Return the [x, y] coordinate for the center point of the cell that contains the specified text.  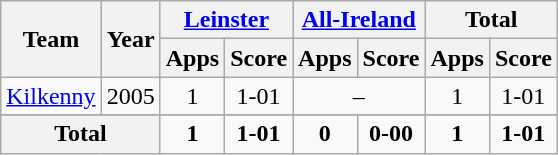
Year [130, 39]
Kilkenny [51, 96]
Leinster [226, 20]
0 [325, 134]
– [359, 96]
All-Ireland [359, 20]
2005 [130, 96]
0-00 [391, 134]
Team [51, 39]
